Locate the cell with the specified text and output its (X, Y) center coordinate. 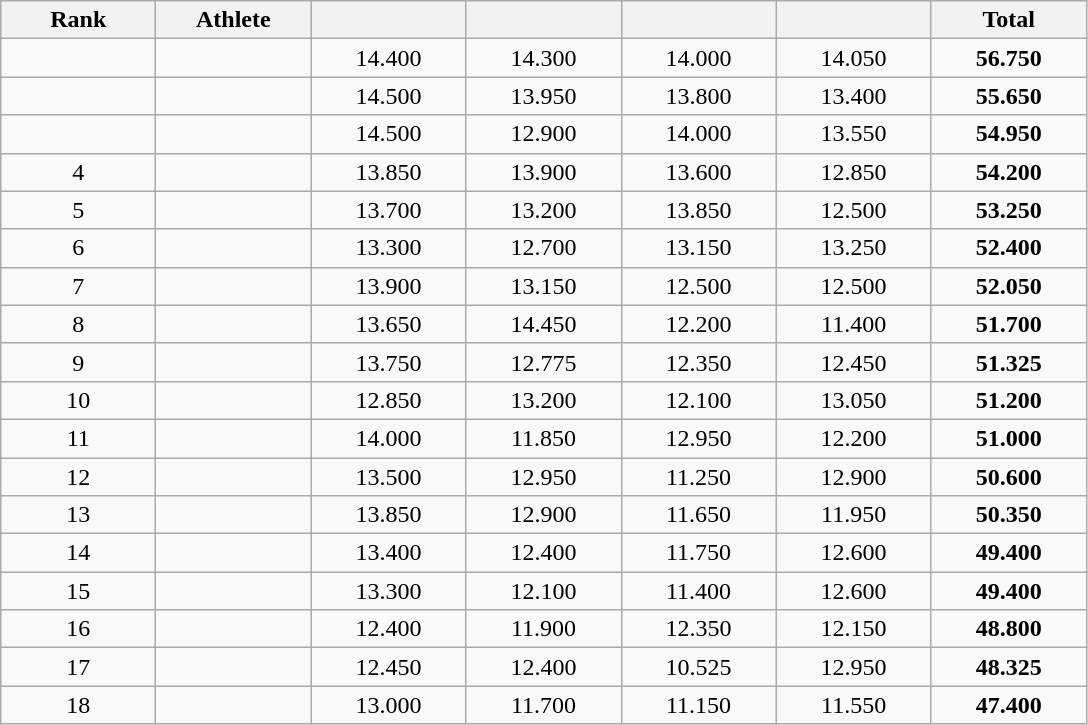
12.700 (544, 248)
11.950 (854, 515)
12 (78, 477)
51.700 (1008, 324)
5 (78, 210)
13.050 (854, 400)
13.950 (544, 96)
54.200 (1008, 172)
Rank (78, 20)
9 (78, 362)
50.350 (1008, 515)
12.150 (854, 629)
Total (1008, 20)
52.050 (1008, 286)
11.750 (698, 553)
14.300 (544, 58)
11.550 (854, 705)
13.500 (388, 477)
54.950 (1008, 134)
51.325 (1008, 362)
8 (78, 324)
16 (78, 629)
7 (78, 286)
13.000 (388, 705)
10 (78, 400)
13.550 (854, 134)
6 (78, 248)
11.850 (544, 438)
11.150 (698, 705)
48.800 (1008, 629)
13 (78, 515)
13.800 (698, 96)
10.525 (698, 667)
13.650 (388, 324)
11.650 (698, 515)
Athlete (234, 20)
53.250 (1008, 210)
51.200 (1008, 400)
14.450 (544, 324)
13.700 (388, 210)
15 (78, 591)
14.050 (854, 58)
17 (78, 667)
13.250 (854, 248)
50.600 (1008, 477)
12.775 (544, 362)
11 (78, 438)
14.400 (388, 58)
48.325 (1008, 667)
14 (78, 553)
11.250 (698, 477)
51.000 (1008, 438)
56.750 (1008, 58)
13.600 (698, 172)
11.900 (544, 629)
55.650 (1008, 96)
18 (78, 705)
11.700 (544, 705)
52.400 (1008, 248)
47.400 (1008, 705)
13.750 (388, 362)
4 (78, 172)
